Capture the cell that displays the provided text and extract its [x, y] central coordinate. 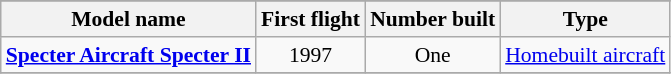
Specter Aircraft Specter II [128, 55]
Homebuilt aircraft [585, 55]
1997 [310, 55]
Model name [128, 19]
Number built [432, 19]
First flight [310, 19]
Type [585, 19]
One [432, 55]
